Search for the cell housing the specified text and yield its (x, y) center coordinate. 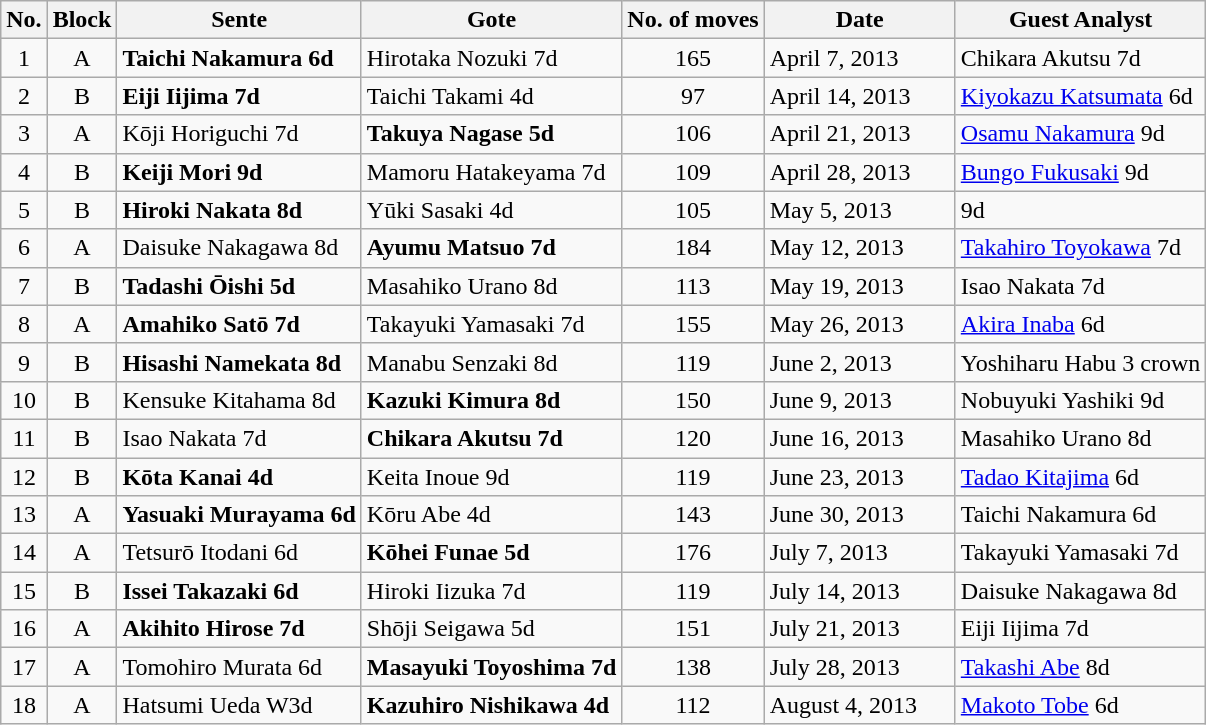
109 (693, 172)
July 21, 2013 (860, 629)
Yūki Sasaki 4d (491, 210)
June 16, 2013 (860, 438)
Osamu Nakamura 9d (1080, 134)
Amahiko Satō 7d (239, 324)
Ayumu Matsuo 7d (491, 248)
165 (693, 58)
Hiroki Nakata 8d (239, 210)
Shōji Seigawa 5d (491, 629)
176 (693, 553)
11 (24, 438)
1 (24, 58)
Taichi Takami 4d (491, 96)
Tomohiro Murata 6d (239, 667)
Kiyokazu Katsumata 6d (1080, 96)
113 (693, 286)
15 (24, 591)
Takashi Abe 8d (1080, 667)
184 (693, 248)
July 28, 2013 (860, 667)
Block (82, 20)
Tetsurō Itodani 6d (239, 553)
8 (24, 324)
Takahiro Toyokawa 7d (1080, 248)
5 (24, 210)
16 (24, 629)
Takuya Nagase 5d (491, 134)
Issei Takazaki 6d (239, 591)
Mamoru Hatakeyama 7d (491, 172)
Gote (491, 20)
13 (24, 515)
14 (24, 553)
Hisashi Namekata 8d (239, 362)
112 (693, 705)
Keita Inoue 9d (491, 477)
17 (24, 667)
Yoshiharu Habu 3 crown (1080, 362)
150 (693, 400)
Masayuki Toyoshima 7d (491, 667)
Tadashi Ōishi 5d (239, 286)
97 (693, 96)
Makoto Tobe 6d (1080, 705)
Kōta Kanai 4d (239, 477)
May 19, 2013 (860, 286)
9 (24, 362)
138 (693, 667)
Akihito Hirose 7d (239, 629)
June 23, 2013 (860, 477)
Nobuyuki Yashiki 9d (1080, 400)
June 9, 2013 (860, 400)
Date (860, 20)
2 (24, 96)
6 (24, 248)
June 2, 2013 (860, 362)
Kazuhiro Nishikawa 4d (491, 705)
No. of moves (693, 20)
May 5, 2013 (860, 210)
May 26, 2013 (860, 324)
Hatsumi Ueda W3d (239, 705)
Manabu Senzaki 8d (491, 362)
April 7, 2013 (860, 58)
10 (24, 400)
Sente (239, 20)
July 14, 2013 (860, 591)
No. (24, 20)
June 30, 2013 (860, 515)
3 (24, 134)
Kōhei Funae 5d (491, 553)
18 (24, 705)
Kensuke Kitahama 8d (239, 400)
August 4, 2013 (860, 705)
Kōru Abe 4d (491, 515)
April 14, 2013 (860, 96)
12 (24, 477)
7 (24, 286)
April 21, 2013 (860, 134)
May 12, 2013 (860, 248)
9d (1080, 210)
143 (693, 515)
Guest Analyst (1080, 20)
April 28, 2013 (860, 172)
Tadao Kitajima 6d (1080, 477)
Bungo Fukusaki 9d (1080, 172)
Yasuaki Murayama 6d (239, 515)
4 (24, 172)
105 (693, 210)
151 (693, 629)
Hiroki Iizuka 7d (491, 591)
Keiji Mori 9d (239, 172)
106 (693, 134)
Kōji Horiguchi 7d (239, 134)
July 7, 2013 (860, 553)
Hirotaka Nozuki 7d (491, 58)
155 (693, 324)
Akira Inaba 6d (1080, 324)
Kazuki Kimura 8d (491, 400)
120 (693, 438)
